Pinpoint the cell where the given text exists, returning its [X, Y] midpoint coordinate. 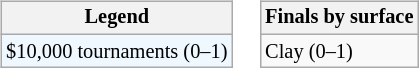
Finals by surface [339, 18]
$10,000 tournaments (0–1) [116, 51]
Clay (0–1) [339, 51]
Legend [116, 18]
